From the cell containing the given text, extract its center point as [X, Y] coordinate. 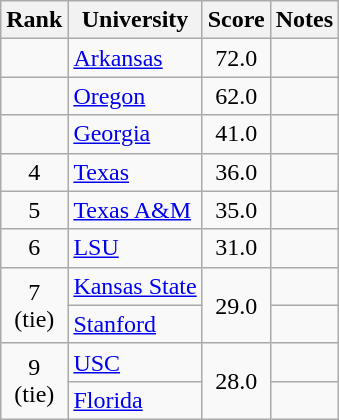
29.0 [236, 305]
5 [34, 210]
Oregon [135, 96]
Rank [34, 20]
University [135, 20]
6 [34, 248]
Arkansas [135, 58]
36.0 [236, 172]
Stanford [135, 324]
28.0 [236, 381]
35.0 [236, 210]
LSU [135, 248]
41.0 [236, 134]
Notes [304, 20]
72.0 [236, 58]
Score [236, 20]
4 [34, 172]
USC [135, 362]
7(tie) [34, 305]
Texas [135, 172]
62.0 [236, 96]
Georgia [135, 134]
9(tie) [34, 381]
Texas A&M [135, 210]
31.0 [236, 248]
Florida [135, 400]
Kansas State [135, 286]
